From the cell containing the given text, extract its center point as (x, y) coordinate. 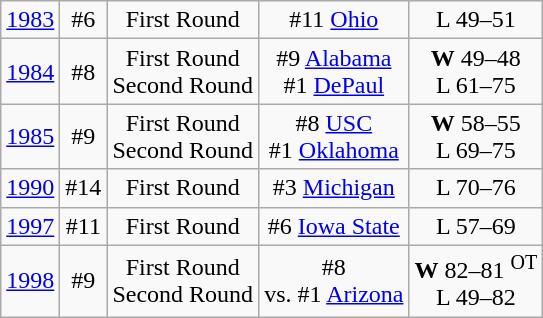
#9 Alabama#1 DePaul (334, 72)
#6 Iowa State (334, 226)
#8 vs. #1 Arizona (334, 281)
L 70–76 (476, 188)
#11 (84, 226)
#8 USC#1 Oklahoma (334, 136)
1985 (30, 136)
W 58–55L 69–75 (476, 136)
1984 (30, 72)
1990 (30, 188)
W 49–48L 61–75 (476, 72)
1983 (30, 20)
1998 (30, 281)
#11 Ohio (334, 20)
#6 (84, 20)
#8 (84, 72)
#3 Michigan (334, 188)
W 82–81 OTL 49–82 (476, 281)
L 57–69 (476, 226)
L 49–51 (476, 20)
#14 (84, 188)
1997 (30, 226)
